Search for the cell housing the specified text and yield its [X, Y] center coordinate. 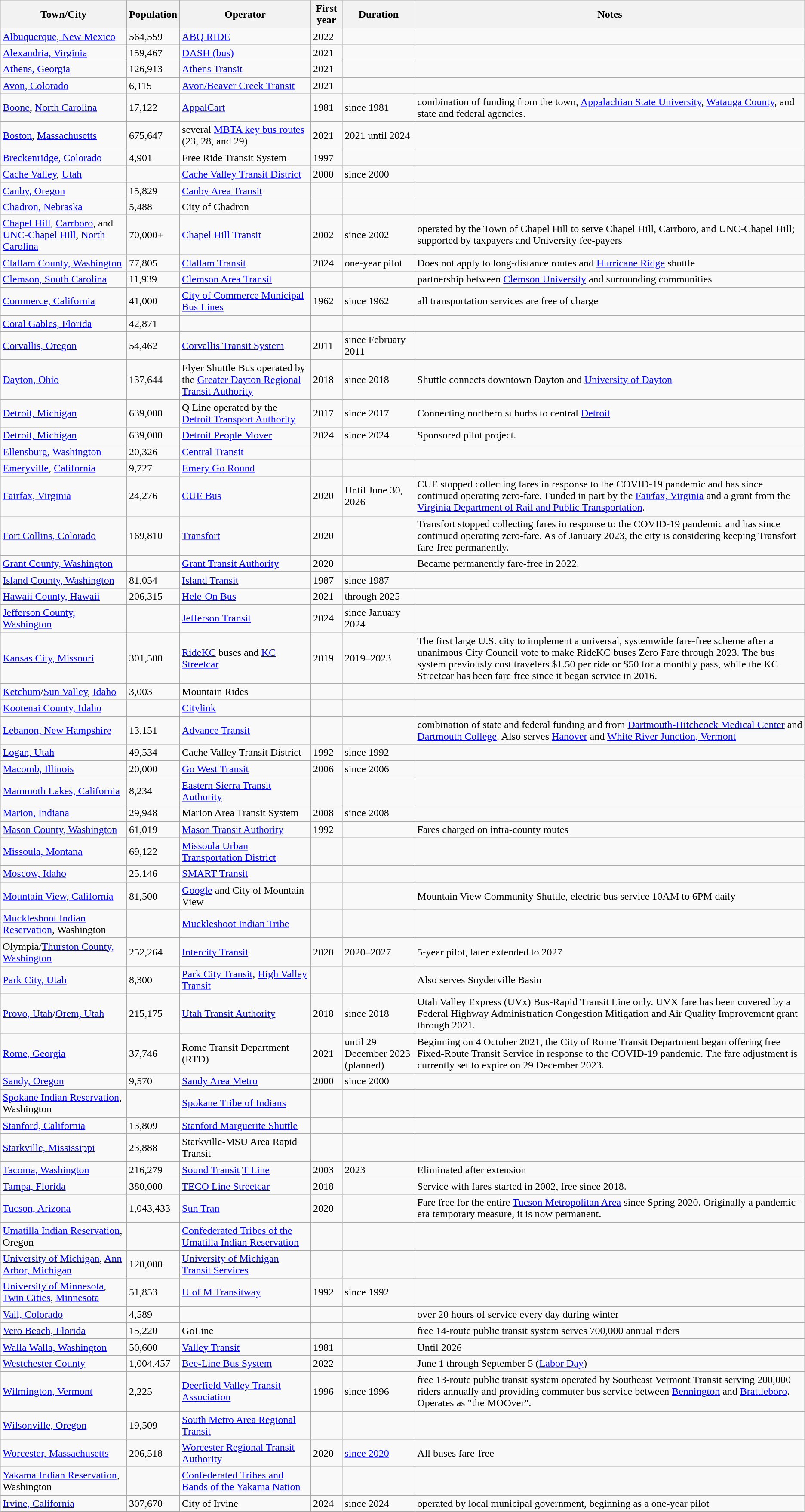
81,500 [153, 896]
Mason Transit Authority [245, 829]
Chapel Hill Transit [245, 235]
23,888 [153, 1148]
301,500 [153, 658]
19,509 [153, 1425]
25,146 [153, 874]
Fort Collins, Colorado [64, 536]
Mountain View Community Shuttle, electric bus service 10AM to 6PM daily [610, 896]
ABQ RIDE [245, 37]
Rome Transit Department (RTD) [245, 1053]
GoLine [245, 1331]
61,019 [153, 829]
Grant County, Washington [64, 563]
Sandy Area Metro [245, 1081]
5-year pilot, later extended to 2027 [610, 952]
CUE Bus [245, 496]
Missoula, Montana [64, 852]
Intercity Transit [245, 952]
2011 [326, 346]
2003 [326, 1170]
City of Irvine [245, 1503]
4,901 [153, 158]
Ketchum/Sun Valley, Idaho [64, 692]
City of Commerce Municipal Bus Lines [245, 302]
42,871 [153, 324]
Chadron, Nebraska [64, 207]
Muckleshoot Indian Reservation, Washington [64, 924]
2023 [378, 1170]
since 1981 [378, 107]
SMART Transit [245, 874]
Tacoma, Washington [64, 1170]
13,809 [153, 1126]
June 1 through September 5 (Labor Day) [610, 1363]
Clemson, South Carolina [64, 279]
15,220 [153, 1331]
through 2025 [378, 596]
Free Ride Transit System [245, 158]
1987 [326, 580]
8,300 [153, 980]
Commerce, California [64, 302]
380,000 [153, 1186]
Emeryville, California [64, 468]
2020–2027 [378, 952]
Sun Tran [245, 1209]
First year [326, 15]
over 20 hours of service every day during winter [610, 1314]
17,122 [153, 107]
2,225 [153, 1391]
Clallam County, Washington [64, 263]
54,462 [153, 346]
Confederated Tribes of the Umatilla Indian Reservation [245, 1236]
Olympia/Thurston County, Washington [64, 952]
Sponsored pilot project. [610, 435]
Fare free for the entire Tucson Metropolitan Area since Spring 2020. Originally a pandemic-era temporary measure, it is now permanent. [610, 1209]
206,315 [153, 596]
University of Michigan Transit Services [245, 1264]
3,003 [153, 692]
126,913 [153, 69]
Sandy, Oregon [64, 1081]
All buses fare-free [610, 1454]
Population [153, 15]
70,000+ [153, 235]
Vero Beach, Florida [64, 1331]
Worcester Regional Transit Authority [245, 1454]
215,175 [153, 1013]
AppalCart [245, 107]
Missoula Urban Transportation District [245, 852]
Shuttle connects downtown Dayton and University of Dayton [610, 380]
20,326 [153, 452]
Connecting northern suburbs to central Detroit [610, 413]
1997 [326, 158]
University of Michigan, Ann Arbor, Michigan [64, 1264]
Park City, Utah [64, 980]
Breckenridge, Colorado [64, 158]
Starkville, Mississippi [64, 1148]
13,151 [153, 731]
Moscow, Idaho [64, 874]
2008 [326, 813]
Town/City [64, 15]
11,939 [153, 279]
37,746 [153, 1053]
Westchester County [64, 1363]
since 1962 [378, 302]
50,600 [153, 1347]
partnership between Clemson University and surrounding communities [610, 279]
Mountain View, California [64, 896]
Logan, Utah [64, 753]
Ellensburg, Washington [64, 452]
Canby, Oregon [64, 190]
Hawaii County, Hawaii [64, 596]
Also serves Snyderville Basin [610, 980]
Lebanon, New Hampshire [64, 731]
since 1987 [378, 580]
Became permanently fare-free in 2022. [610, 563]
Wilsonville, Oregon [64, 1425]
2021 until 2024 [378, 136]
Marion, Indiana [64, 813]
206,518 [153, 1454]
Go West Transit [245, 769]
252,264 [153, 952]
Alexandria, Virginia [64, 53]
Boone, North Carolina [64, 107]
Duration [378, 15]
Until 2026 [610, 1347]
Umatilla Indian Reservation, Oregon [64, 1236]
Coral Gables, Florida [64, 324]
Eastern Sierra Transit Authority [245, 791]
Irvine, California [64, 1503]
Kootenai County, Idaho [64, 708]
Until June 30, 2026 [378, 496]
159,467 [153, 53]
49,534 [153, 753]
until 29 December 2023 (planned) [378, 1053]
Citylink [245, 708]
2002 [326, 235]
South Metro Area Regional Transit [245, 1425]
6,115 [153, 86]
2019 [326, 658]
Eliminated after extension [610, 1170]
Valley Transit [245, 1347]
free 14-route public transit system serves 700,000 annual riders [610, 1331]
Detroit People Mover [245, 435]
one-year pilot [378, 263]
Athens, Georgia [64, 69]
Fairfax, Virginia [64, 496]
Sound Transit T Line [245, 1170]
Canby Area Transit [245, 190]
City of Chadron [245, 207]
Grant Transit Authority [245, 563]
77,805 [153, 263]
Advance Transit [245, 731]
Walla Walla, Washington [64, 1347]
2017 [326, 413]
1,004,457 [153, 1363]
since 1996 [378, 1391]
2006 [326, 769]
since February 2011 [378, 346]
operated by local municipal government, beginning as a one-year pilot [610, 1503]
Central Transit [245, 452]
since 2017 [378, 413]
all transportation services are free of charge [610, 302]
41,000 [153, 302]
Albuquerque, New Mexico [64, 37]
Rome, Georgia [64, 1053]
Chapel Hill, Carrboro, and UNC-Chapel Hill, North Carolina [64, 235]
Clallam Transit [245, 263]
69,122 [153, 852]
Spokane Indian Reservation, Washington [64, 1104]
Does not apply to long-distance routes and Hurricane Ridge shuttle [610, 263]
Macomb, Illinois [64, 769]
Corvallis, Oregon [64, 346]
Yakama Indian Reservation, Washington [64, 1481]
Mammoth Lakes, California [64, 791]
675,647 [153, 136]
Utah Transit Authority [245, 1013]
TECO Line Streetcar [245, 1186]
Hele-On Bus [245, 596]
Notes [610, 15]
Dayton, Ohio [64, 380]
Stanford Marguerite Shuttle [245, 1126]
4,589 [153, 1314]
Boston, Massachusetts [64, 136]
Vail, Colorado [64, 1314]
several MBTA key bus routes (23, 28, and 29) [245, 136]
Corvallis Transit System [245, 346]
Mountain Rides [245, 692]
Avon/Beaver Creek Transit [245, 86]
RideKC buses and KC Streetcar [245, 658]
Island Transit [245, 580]
1,043,433 [153, 1209]
since 2006 [378, 769]
51,853 [153, 1292]
Emery Go Round [245, 468]
307,670 [153, 1503]
Jefferson Transit [245, 618]
216,279 [153, 1170]
Provo, Utah/Orem, Utah [64, 1013]
Kansas City, Missouri [64, 658]
Operator [245, 15]
29,948 [153, 813]
24,276 [153, 496]
Q Line operated by the Detroit Transport Authority [245, 413]
81,054 [153, 580]
2019–2023 [378, 658]
Stanford, California [64, 1126]
137,644 [153, 380]
Wilmington, Vermont [64, 1391]
Muckleshoot Indian Tribe [245, 924]
Worcester, Massachusetts [64, 1454]
Fares charged on intra-county routes [610, 829]
Spokane Tribe of Indians [245, 1104]
Park City Transit, High Valley Transit [245, 980]
DASH (bus) [245, 53]
8,234 [153, 791]
operated by the Town of Chapel Hill to serve Chapel Hill, Carrboro, and UNC-Chapel Hill; supported by taxpayers and University fee-payers [610, 235]
564,559 [153, 37]
Cache Valley, Utah [64, 174]
Island County, Washington [64, 580]
U of M Transitway [245, 1292]
since 2002 [378, 235]
Mason County, Washington [64, 829]
Transfort [245, 536]
9,727 [153, 468]
Flyer Shuttle Bus operated by the Greater Dayton Regional Transit Authority [245, 380]
120,000 [153, 1264]
1996 [326, 1391]
5,488 [153, 207]
Deerfield Valley Transit Association [245, 1391]
Google and City of Mountain View [245, 896]
15,829 [153, 190]
Tucson, Arizona [64, 1209]
Clemson Area Transit [245, 279]
169,810 [153, 536]
Tampa, Florida [64, 1186]
University of Minnesota, Twin Cities, Minnesota [64, 1292]
since January 2024 [378, 618]
since 2020 [378, 1454]
Service with fares started in 2002, free since 2018. [610, 1186]
Jefferson County, Washington [64, 618]
Marion Area Transit System [245, 813]
20,000 [153, 769]
9,570 [153, 1081]
1962 [326, 302]
combination of funding from the town, Appalachian State University, Watauga County, and state and federal agencies. [610, 107]
Athens Transit [245, 69]
since 2008 [378, 813]
Bee-Line Bus System [245, 1363]
Confederated Tribes and Bands of the Yakama Nation [245, 1481]
Avon, Colorado [64, 86]
Starkville-MSU Area Rapid Transit [245, 1148]
